Search for the cell housing the specified text and yield its [X, Y] center coordinate. 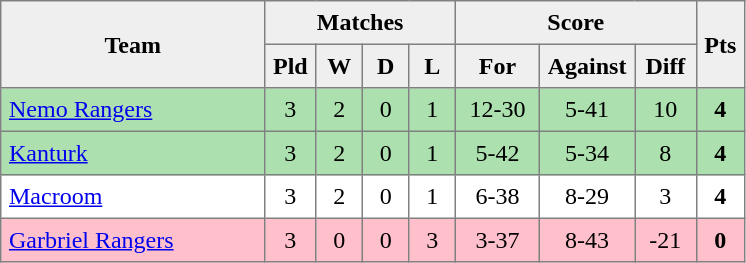
Against [586, 66]
Garbriel Rangers [133, 240]
Pld [290, 66]
-21 [666, 240]
Diff [666, 66]
Matches [360, 23]
D [385, 66]
8-29 [586, 197]
12-30 [497, 110]
Nemo Rangers [133, 110]
Score [576, 23]
Pts [720, 44]
Team [133, 44]
Macroom [133, 197]
3-37 [497, 240]
L [432, 66]
5-34 [586, 153]
5-41 [586, 110]
Kanturk [133, 153]
W [339, 66]
8-43 [586, 240]
10 [666, 110]
6-38 [497, 197]
8 [666, 153]
For [497, 66]
5-42 [497, 153]
